Output the (x, y) coordinate of the center of the cell containing the given text.  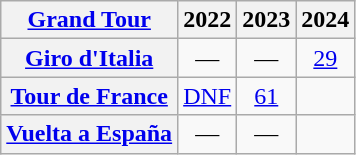
Grand Tour (90, 20)
2023 (266, 20)
2024 (326, 20)
29 (326, 58)
Vuelta a España (90, 134)
Giro d'Italia (90, 58)
61 (266, 96)
DNF (208, 96)
Tour de France (90, 96)
2022 (208, 20)
